Provide the [x, y] coordinate of the cell's center where the given text is located.  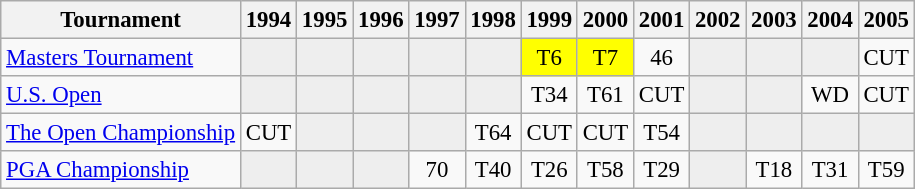
Tournament [121, 20]
1998 [493, 20]
T26 [549, 170]
46 [661, 58]
T54 [661, 133]
2001 [661, 20]
1999 [549, 20]
2003 [774, 20]
T34 [549, 95]
1994 [268, 20]
2005 [886, 20]
1996 [381, 20]
2004 [830, 20]
T7 [605, 58]
T18 [774, 170]
T61 [605, 95]
T6 [549, 58]
70 [437, 170]
PGA Championship [121, 170]
T29 [661, 170]
WD [830, 95]
T40 [493, 170]
U.S. Open [121, 95]
2002 [718, 20]
2000 [605, 20]
Masters Tournament [121, 58]
T64 [493, 133]
The Open Championship [121, 133]
1997 [437, 20]
T31 [830, 170]
1995 [325, 20]
T59 [886, 170]
T58 [605, 170]
